From the cell containing the given text, extract its center point as [x, y] coordinate. 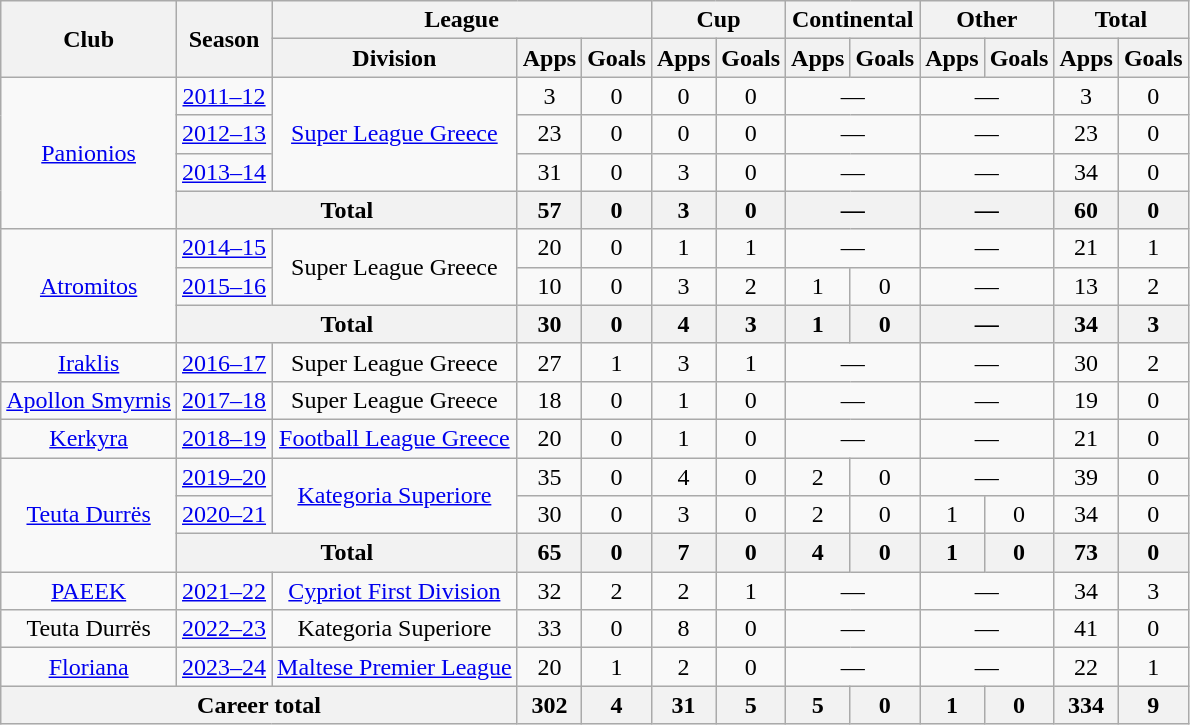
PAEEK [89, 591]
Football League Greece [395, 438]
2014–15 [224, 248]
39 [1086, 477]
19 [1086, 400]
2015–16 [224, 286]
Atromitos [89, 286]
2016–17 [224, 362]
Career total [259, 705]
73 [1086, 553]
2013–14 [224, 172]
Season [224, 39]
Cup [718, 20]
2023–24 [224, 667]
8 [683, 629]
2020–21 [224, 515]
Club [89, 39]
2019–20 [224, 477]
9 [1153, 705]
2012–13 [224, 134]
22 [1086, 667]
2017–18 [224, 400]
Kerkyra [89, 438]
7 [683, 553]
Maltese Premier League [395, 667]
Division [395, 58]
Continental [853, 20]
65 [549, 553]
Panionios [89, 153]
2011–12 [224, 96]
2022–23 [224, 629]
334 [1086, 705]
302 [549, 705]
Other [987, 20]
18 [549, 400]
10 [549, 286]
League [462, 20]
13 [1086, 286]
2018–19 [224, 438]
Floriana [89, 667]
60 [1086, 210]
33 [549, 629]
2021–22 [224, 591]
57 [549, 210]
35 [549, 477]
Cypriot First Division [395, 591]
Iraklis [89, 362]
32 [549, 591]
Apollon Smyrnis [89, 400]
27 [549, 362]
41 [1086, 629]
